Pinpoint the cell where the given text exists, returning its (X, Y) midpoint coordinate. 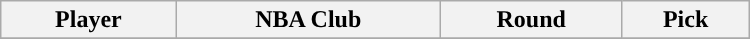
Round (531, 20)
Player (88, 20)
Pick (686, 20)
NBA Club (308, 20)
